Detect which cell encompasses the target text, then output its (x, y) center coordinate. 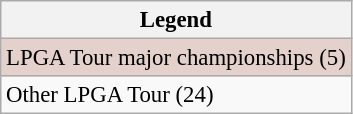
Other LPGA Tour (24) (176, 95)
Legend (176, 20)
LPGA Tour major championships (5) (176, 58)
